Scan for the cell matching the given text and deliver its (X, Y) coordinate at center. 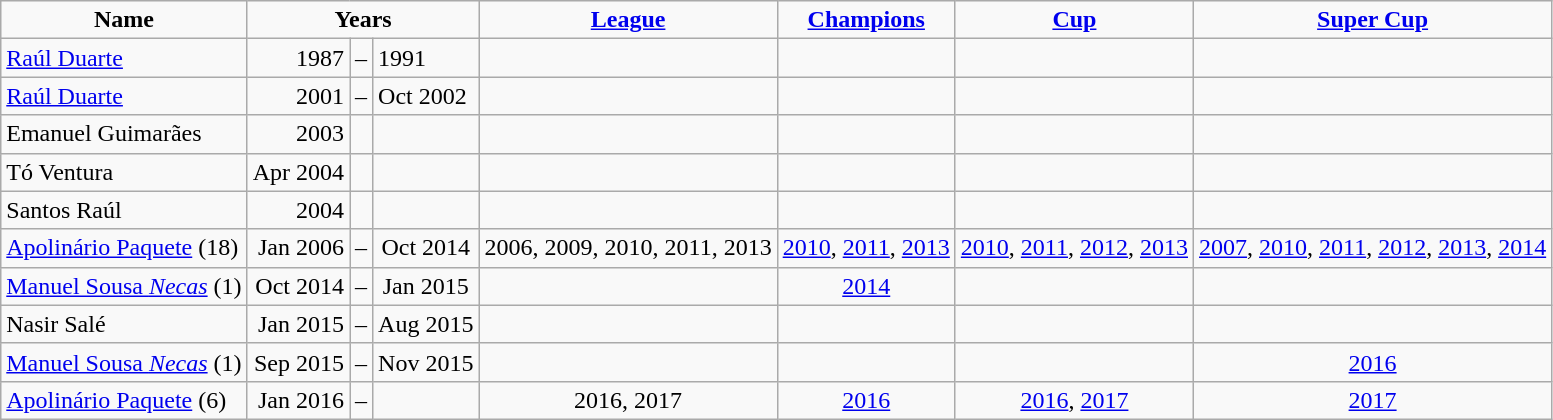
Apr 2004 (298, 172)
Cup (1074, 20)
Apolinário Paquete (6) (124, 400)
2001 (298, 96)
Years (363, 20)
Name (124, 20)
2003 (298, 134)
2007, 2010, 2011, 2012, 2013, 2014 (1373, 248)
Oct 2002 (426, 96)
Tó Ventura (124, 172)
1991 (426, 58)
Jan 2006 (298, 248)
Sep 2015 (298, 362)
Nov 2015 (426, 362)
2010, 2011, 2013 (866, 248)
2017 (1373, 400)
Nasir Salé (124, 324)
Emanuel Guimarães (124, 134)
League (628, 20)
Apolinário Paquete (18) (124, 248)
2006, 2009, 2010, 2011, 2013 (628, 248)
Super Cup (1373, 20)
Champions (866, 20)
Santos Raúl (124, 210)
2004 (298, 210)
Jan 2016 (298, 400)
2014 (866, 286)
2010, 2011, 2012, 2013 (1074, 248)
1987 (298, 58)
Aug 2015 (426, 324)
